Find where the given text appears and provide that cell's center as (x, y) coordinate. 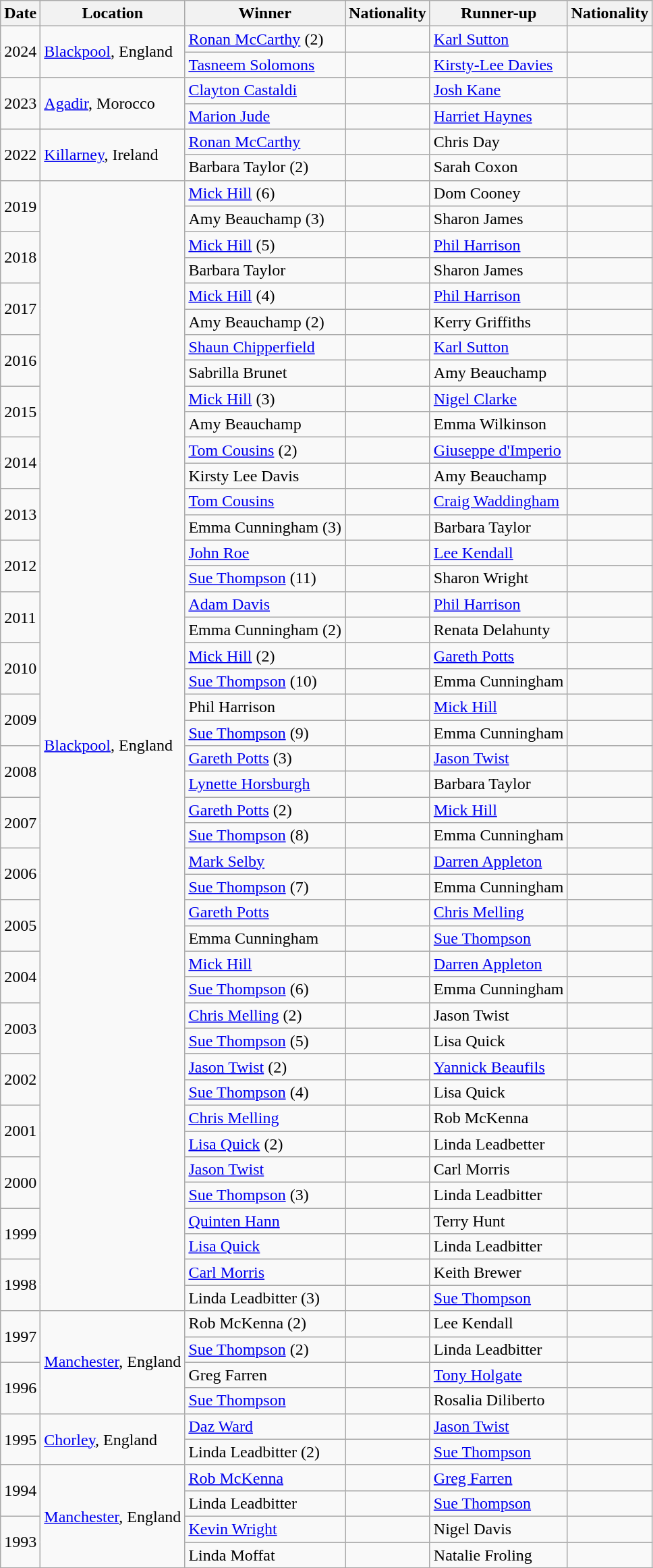
2013 (20, 514)
Yannick Beaufils (499, 1066)
2024 (20, 52)
2007 (20, 823)
Sue Thompson (5) (265, 1041)
Emma Wilkinson (499, 425)
Tom Cousins (2) (265, 450)
Mick Hill (2) (265, 655)
2015 (20, 412)
2019 (20, 206)
Daz Ward (265, 1426)
2002 (20, 1079)
Ronan McCarthy (265, 142)
Harriet Haynes (499, 116)
Clayton Castaldi (265, 90)
1996 (20, 1388)
Chris Melling (2) (265, 1015)
Gareth Potts (3) (265, 759)
1993 (20, 1542)
Kerry Griffiths (499, 322)
2014 (20, 463)
2011 (20, 617)
Amy Beauchamp (3) (265, 219)
Agadir, Morocco (113, 103)
Nigel Davis (499, 1529)
Tom Cousins (265, 502)
Killarney, Ireland (113, 155)
2018 (20, 257)
Chris Day (499, 142)
2016 (20, 360)
Rosalia Diliberto (499, 1401)
Date (20, 13)
2012 (20, 566)
Mick Hill (5) (265, 244)
2022 (20, 155)
Linda Leadbitter (2) (265, 1452)
Sue Thompson (6) (265, 990)
Keith Brewer (499, 1272)
Marion Jude (265, 116)
2017 (20, 308)
Lisa Quick (2) (265, 1144)
Emma Cunningham (2) (265, 630)
John Roe (265, 553)
1997 (20, 1336)
2000 (20, 1183)
Nigel Clarke (499, 399)
Sue Thompson (9) (265, 732)
Linda Moffat (265, 1555)
Craig Waddingham (499, 502)
2003 (20, 1028)
2001 (20, 1131)
Dom Cooney (499, 193)
2010 (20, 668)
Sue Thompson (4) (265, 1092)
Chorley, England (113, 1439)
2009 (20, 720)
Sue Thompson (11) (265, 578)
1995 (20, 1439)
Adam Davis (265, 604)
Sarah Coxon (499, 167)
Linda Leadbetter (499, 1144)
Sue Thompson (3) (265, 1195)
2008 (20, 772)
Mick Hill (6) (265, 193)
Mick Hill (4) (265, 296)
Jason Twist (2) (265, 1066)
Quinten Hann (265, 1221)
Natalie Froling (499, 1555)
Tony Holgate (499, 1375)
Sharon Wright (499, 578)
2004 (20, 977)
Ronan McCarthy (2) (265, 39)
Mick Hill (3) (265, 399)
2005 (20, 925)
Shaun Chipperfield (265, 348)
2006 (20, 874)
Runner-up (499, 13)
Renata Delahunty (499, 630)
Kirsty Lee Davis (265, 476)
Winner (265, 13)
Terry Hunt (499, 1221)
Location (113, 13)
Emma Cunningham (3) (265, 527)
Josh Kane (499, 90)
Barbara Taylor (2) (265, 167)
Rob McKenna (2) (265, 1324)
1999 (20, 1234)
Linda Leadbitter (3) (265, 1298)
Sue Thompson (2) (265, 1349)
Sue Thompson (10) (265, 681)
Sue Thompson (8) (265, 836)
Gareth Potts (2) (265, 810)
Tasneem Solomons (265, 65)
1998 (20, 1285)
Sue Thompson (7) (265, 887)
Amy Beauchamp (2) (265, 322)
2023 (20, 103)
Kevin Wright (265, 1529)
Giuseppe d'Imperio (499, 450)
1994 (20, 1490)
Kirsty-Lee Davies (499, 65)
Sabrilla Brunet (265, 373)
Lynette Horsburgh (265, 784)
Mark Selby (265, 861)
